Find where the given text appears and provide that cell's center as [x, y] coordinate. 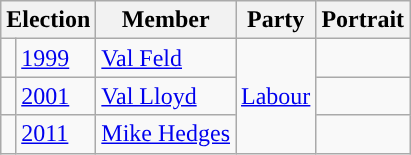
2001 [56, 96]
Mike Hedges [166, 134]
1999 [56, 58]
Election [48, 20]
Val Feld [166, 58]
Member [166, 20]
2011 [56, 134]
Val Lloyd [166, 96]
Portrait [363, 20]
Party [276, 20]
Labour [276, 96]
